Find where the given text appears and provide that cell's center as (x, y) coordinate. 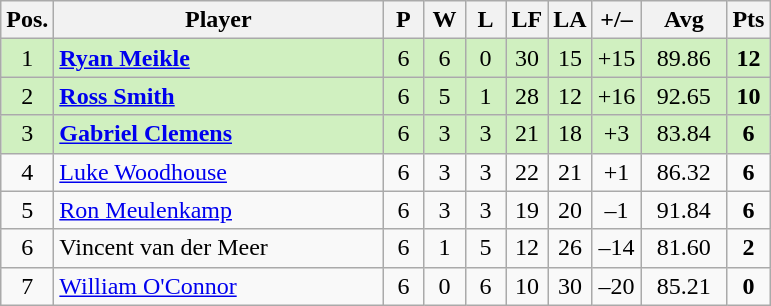
20 (570, 210)
Pos. (28, 20)
Vincent van der Meer (218, 248)
+1 (616, 172)
92.65 (684, 96)
81.60 (684, 248)
Gabriel Clemens (218, 134)
22 (527, 172)
W (444, 20)
LF (527, 20)
Luke Woodhouse (218, 172)
89.86 (684, 58)
26 (570, 248)
83.84 (684, 134)
91.84 (684, 210)
L (486, 20)
Player (218, 20)
7 (28, 286)
86.32 (684, 172)
Ryan Meikle (218, 58)
18 (570, 134)
Ross Smith (218, 96)
P (404, 20)
+16 (616, 96)
+3 (616, 134)
19 (527, 210)
–1 (616, 210)
Pts (748, 20)
28 (527, 96)
–20 (616, 286)
+15 (616, 58)
William O'Connor (218, 286)
85.21 (684, 286)
15 (570, 58)
4 (28, 172)
Ron Meulenkamp (218, 210)
Avg (684, 20)
LA (570, 20)
–14 (616, 248)
+/– (616, 20)
